Search for the cell housing the specified text and yield its (X, Y) center coordinate. 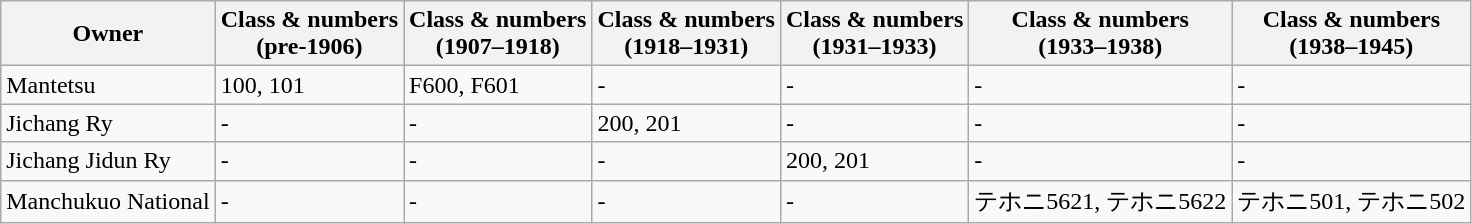
Manchukuo National (108, 202)
Class & numbers(1938–1945) (1352, 34)
Jichang Ry (108, 123)
Class & numbers(pre-1906) (309, 34)
Class & numbers(1918–1931) (686, 34)
Mantetsu (108, 85)
Class & numbers(1931–1933) (874, 34)
Class & numbers(1933–1938) (1100, 34)
Jichang Jidun Ry (108, 161)
F600, F601 (498, 85)
テホニ501, テホニ502 (1352, 202)
テホニ5621, テホニ5622 (1100, 202)
Owner (108, 34)
Class & numbers(1907–1918) (498, 34)
100, 101 (309, 85)
